Scan for the cell matching the given text and deliver its (x, y) coordinate at center. 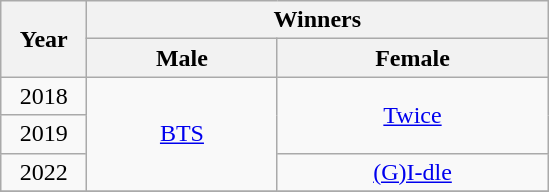
Male (182, 58)
(G)I-dle (412, 172)
Winners (318, 20)
Twice (412, 115)
Year (44, 39)
2019 (44, 134)
Female (412, 58)
BTS (182, 134)
2018 (44, 96)
2022 (44, 172)
